Scan for the cell matching the given text and deliver its (X, Y) coordinate at center. 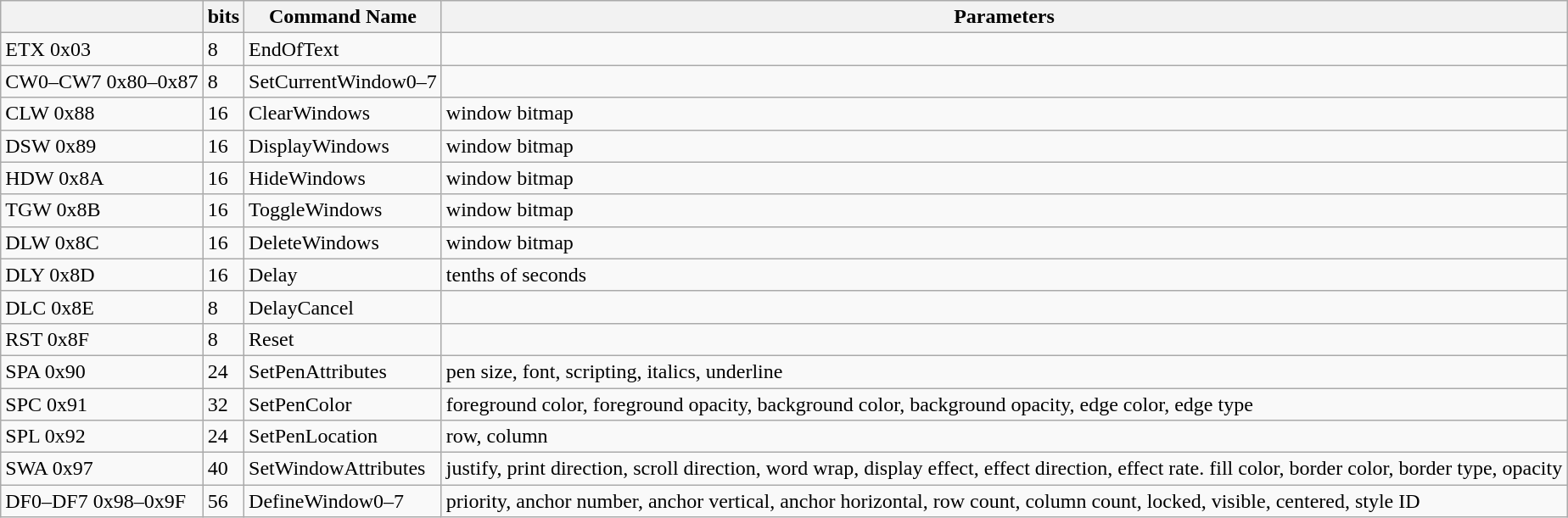
DF0–DF7 0x98–0x9F (102, 501)
ETX 0x03 (102, 49)
SetPenAttributes (343, 371)
pen size, font, scripting, italics, underline (1004, 371)
SetPenLocation (343, 437)
DLY 0x8D (102, 275)
SPC 0x91 (102, 404)
DisplayWindows (343, 146)
tenths of seconds (1004, 275)
row, column (1004, 437)
Parameters (1004, 17)
SPL 0x92 (102, 437)
SPA 0x90 (102, 371)
SetWindowAttributes (343, 469)
bits (223, 17)
DSW 0x89 (102, 146)
EndOfText (343, 49)
32 (223, 404)
RST 0x8F (102, 339)
DelayCancel (343, 307)
DLC 0x8E (102, 307)
CLW 0x88 (102, 114)
SetCurrentWindow0–7 (343, 81)
40 (223, 469)
56 (223, 501)
DLW 0x8C (102, 242)
Delay (343, 275)
ToggleWindows (343, 210)
CW0–CW7 0x80–0x87 (102, 81)
DefineWindow0–7 (343, 501)
ClearWindows (343, 114)
TGW 0x8B (102, 210)
Command Name (343, 17)
HideWindows (343, 178)
SetPenColor (343, 404)
SWA 0x97 (102, 469)
Reset (343, 339)
DeleteWindows (343, 242)
priority, anchor number, anchor vertical, anchor horizontal, row count, column count, locked, visible, centered, style ID (1004, 501)
justify, print direction, scroll direction, word wrap, display effect, effect direction, effect rate. fill color, border color, border type, opacity (1004, 469)
HDW 0x8A (102, 178)
foreground color, foreground opacity, background color, background opacity, edge color, edge type (1004, 404)
